Identify which cell holds the provided text, then report its [X, Y] central coordinate. 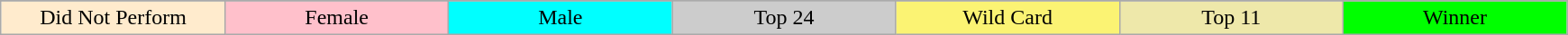
Winner [1454, 18]
Female [337, 18]
Top 24 [784, 18]
Wild Card [1007, 18]
Male [561, 18]
Did Not Perform [113, 18]
Top 11 [1231, 18]
